Pinpoint the cell where the given text exists, returning its [x, y] midpoint coordinate. 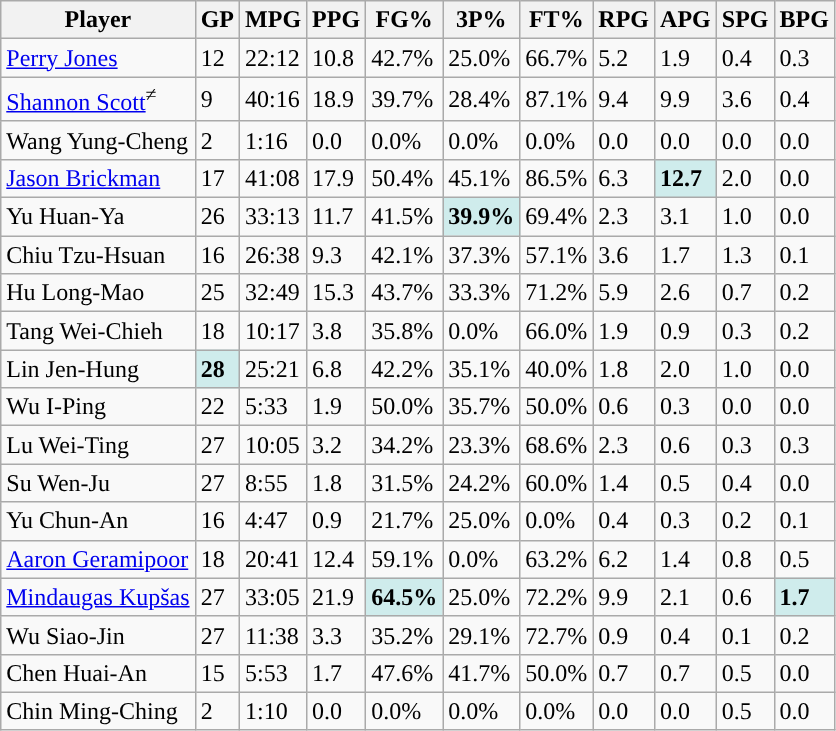
5:33 [274, 407]
26:38 [274, 255]
11:38 [274, 635]
31.5% [404, 483]
Lin Jen-Hung [98, 369]
5.9 [624, 293]
3.1 [686, 217]
35.2% [404, 635]
Perry Jones [98, 58]
40:16 [274, 100]
17.9 [336, 178]
15 [217, 673]
6.3 [624, 178]
66.0% [556, 331]
Mindaugas Kupšas [98, 597]
66.7% [556, 58]
GP [217, 20]
28.4% [482, 100]
9.3 [336, 255]
22 [217, 407]
Lu Wei-Ting [98, 445]
23.3% [482, 445]
28 [217, 369]
17 [217, 178]
9.4 [624, 100]
21.7% [404, 521]
24.2% [482, 483]
Yu Chun-An [98, 521]
2.1 [686, 597]
39.7% [404, 100]
12 [217, 58]
4:47 [274, 521]
12.4 [336, 559]
40.0% [556, 369]
45.1% [482, 178]
Hu Long-Mao [98, 293]
10.8 [336, 58]
35.1% [482, 369]
15.3 [336, 293]
10:05 [274, 445]
1:16 [274, 140]
50.4% [404, 178]
25:21 [274, 369]
12.7 [686, 178]
3.8 [336, 331]
Wu I-Ping [98, 407]
25 [217, 293]
SPG [745, 20]
0.8 [745, 559]
5.2 [624, 58]
57.1% [556, 255]
43.7% [404, 293]
42.2% [404, 369]
33:05 [274, 597]
47.6% [404, 673]
Chen Huai-An [98, 673]
APG [686, 20]
Chin Ming-Ching [98, 711]
5:53 [274, 673]
86.5% [556, 178]
33.3% [482, 293]
FT% [556, 20]
39.9% [482, 217]
2.6 [686, 293]
35.8% [404, 331]
Su Wen-Ju [98, 483]
Shannon Scott≠ [98, 100]
64.5% [404, 597]
34.2% [404, 445]
63.2% [556, 559]
69.4% [556, 217]
29.1% [482, 635]
72.2% [556, 597]
35.7% [482, 407]
33:13 [274, 217]
3.3 [336, 635]
6.2 [624, 559]
41.5% [404, 217]
9 [217, 100]
37.3% [482, 255]
3P% [482, 20]
1.3 [745, 255]
3.2 [336, 445]
42.1% [404, 255]
1:10 [274, 711]
20:41 [274, 559]
87.1% [556, 100]
59.1% [404, 559]
RPG [624, 20]
71.2% [556, 293]
18.9 [336, 100]
Yu Huan-Ya [98, 217]
PPG [336, 20]
Player [98, 20]
6.8 [336, 369]
MPG [274, 20]
Tang Wei-Chieh [98, 331]
32:49 [274, 293]
Aaron Geramipoor [98, 559]
BPG [804, 20]
68.6% [556, 445]
21.9 [336, 597]
10:17 [274, 331]
11.7 [336, 217]
26 [217, 217]
FG% [404, 20]
41.7% [482, 673]
8:55 [274, 483]
Jason Brickman [98, 178]
22:12 [274, 58]
60.0% [556, 483]
Wang Yung-Cheng [98, 140]
72.7% [556, 635]
41:08 [274, 178]
42.7% [404, 58]
Wu Siao-Jin [98, 635]
Chiu Tzu-Hsuan [98, 255]
